Return (x, y) of the center of cell containing provided text 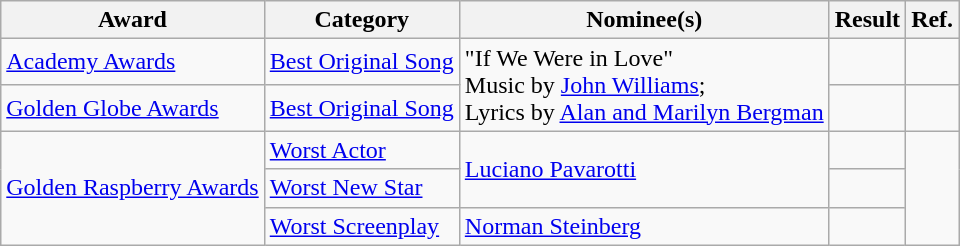
"If We Were in Love" Music by John Williams; Lyrics by Alan and Marilyn Bergman (644, 85)
Worst New Star (362, 188)
Golden Raspberry Awards (132, 188)
Category (362, 20)
Result (867, 20)
Ref. (932, 20)
Nominee(s) (644, 20)
Academy Awards (132, 62)
Award (132, 20)
Luciano Pavarotti (644, 169)
Golden Globe Awards (132, 108)
Worst Actor (362, 150)
Worst Screenplay (362, 226)
Norman Steinberg (644, 226)
